Locate the cell with the specified text and output its (x, y) center coordinate. 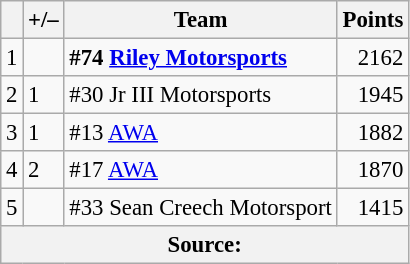
1882 (372, 133)
Points (372, 20)
Team (200, 20)
#13 AWA (200, 133)
Source: (205, 245)
5 (12, 208)
1945 (372, 95)
#74 Riley Motorsports (200, 58)
#33 Sean Creech Motorsport (200, 208)
4 (12, 170)
#30 Jr III Motorsports (200, 95)
2162 (372, 58)
1870 (372, 170)
#17 AWA (200, 170)
+/– (44, 20)
1415 (372, 208)
3 (12, 133)
